Find where the given text appears and provide that cell's center as (X, Y) coordinate. 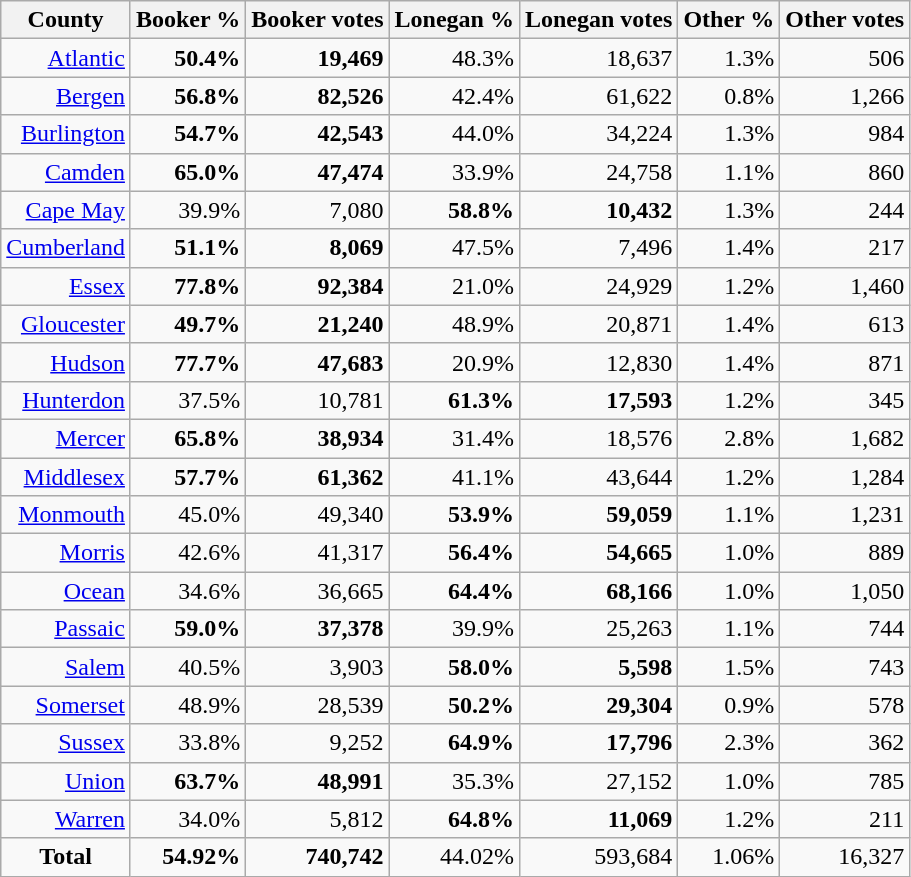
54.92% (188, 857)
1,266 (845, 96)
21,240 (318, 324)
47,474 (318, 172)
211 (845, 819)
Atlantic (66, 58)
42.4% (454, 96)
77.7% (188, 362)
64.4% (454, 591)
9,252 (318, 743)
68,166 (598, 591)
1,050 (845, 591)
47,683 (318, 362)
362 (845, 743)
50.2% (454, 705)
5,812 (318, 819)
34,224 (598, 134)
20,871 (598, 324)
44.0% (454, 134)
61.3% (454, 400)
7,496 (598, 248)
10,432 (598, 210)
Mercer (66, 438)
5,598 (598, 667)
36,665 (318, 591)
58.0% (454, 667)
785 (845, 781)
64.9% (454, 743)
24,929 (598, 286)
Camden (66, 172)
53.9% (454, 515)
740,742 (318, 857)
77.8% (188, 286)
Gloucester (66, 324)
578 (845, 705)
56.4% (454, 553)
37,378 (318, 629)
10,781 (318, 400)
860 (845, 172)
Middlesex (66, 477)
Booker % (188, 20)
889 (845, 553)
1,231 (845, 515)
49.7% (188, 324)
42,543 (318, 134)
3,903 (318, 667)
Passaic (66, 629)
34.6% (188, 591)
33.9% (454, 172)
244 (845, 210)
Burlington (66, 134)
63.7% (188, 781)
Cumberland (66, 248)
1,682 (845, 438)
37.5% (188, 400)
24,758 (598, 172)
2.3% (729, 743)
2.8% (729, 438)
Other votes (845, 20)
12,830 (598, 362)
20.9% (454, 362)
18,576 (598, 438)
59,059 (598, 515)
28,539 (318, 705)
50.4% (188, 58)
61,362 (318, 477)
29,304 (598, 705)
County (66, 20)
33.8% (188, 743)
744 (845, 629)
Salem (66, 667)
Union (66, 781)
43,644 (598, 477)
1,284 (845, 477)
21.0% (454, 286)
871 (845, 362)
41.1% (454, 477)
82,526 (318, 96)
16,327 (845, 857)
61,622 (598, 96)
25,263 (598, 629)
58.8% (454, 210)
64.8% (454, 819)
Monmouth (66, 515)
48,991 (318, 781)
92,384 (318, 286)
38,934 (318, 438)
Hudson (66, 362)
Other % (729, 20)
743 (845, 667)
56.8% (188, 96)
Somerset (66, 705)
Warren (66, 819)
47.5% (454, 248)
217 (845, 248)
48.3% (454, 58)
19,469 (318, 58)
11,069 (598, 819)
31.4% (454, 438)
613 (845, 324)
8,069 (318, 248)
17,593 (598, 400)
17,796 (598, 743)
27,152 (598, 781)
65.8% (188, 438)
Sussex (66, 743)
51.1% (188, 248)
593,684 (598, 857)
35.3% (454, 781)
0.9% (729, 705)
45.0% (188, 515)
984 (845, 134)
506 (845, 58)
59.0% (188, 629)
42.6% (188, 553)
34.0% (188, 819)
Lonegan votes (598, 20)
7,080 (318, 210)
Total (66, 857)
Bergen (66, 96)
Cape May (66, 210)
Ocean (66, 591)
49,340 (318, 515)
54.7% (188, 134)
18,637 (598, 58)
1,460 (845, 286)
65.0% (188, 172)
1.06% (729, 857)
41,317 (318, 553)
Booker votes (318, 20)
0.8% (729, 96)
Lonegan % (454, 20)
Morris (66, 553)
54,665 (598, 553)
57.7% (188, 477)
345 (845, 400)
1.5% (729, 667)
Hunterdon (66, 400)
40.5% (188, 667)
Essex (66, 286)
44.02% (454, 857)
